Extract the (x, y) coordinate from the center of the cell holding the provided text.  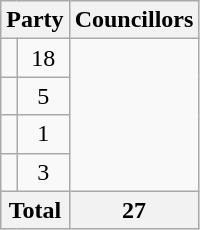
5 (43, 96)
Total (35, 210)
3 (43, 172)
1 (43, 134)
27 (134, 210)
Party (35, 20)
Councillors (134, 20)
18 (43, 58)
